Determine the (X, Y) coordinate at the center of the cell enclosing the given text.  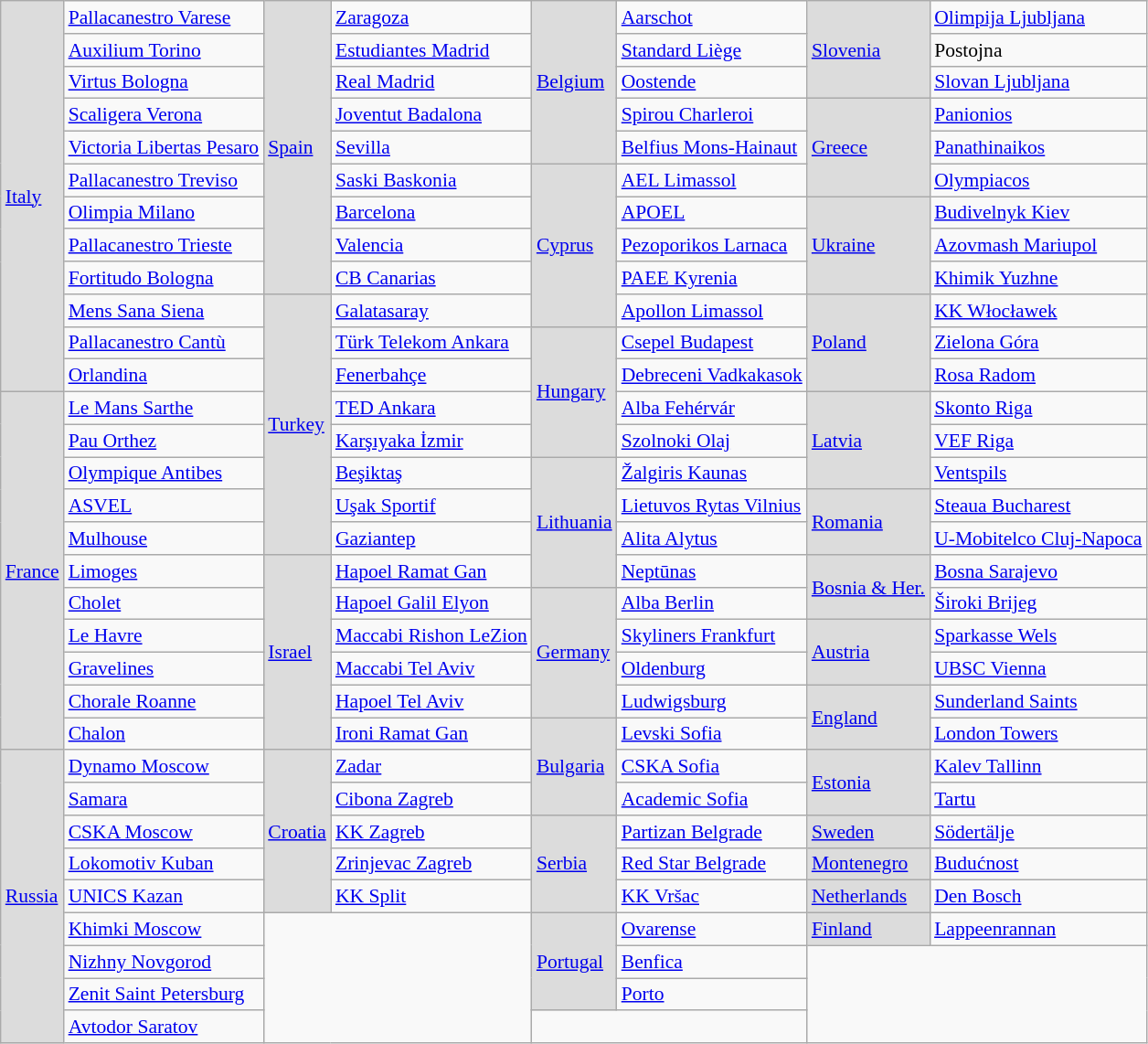
Gravelines (165, 669)
Uşak Sportif (431, 506)
Karşıyaka İzmir (431, 441)
Portugal (574, 962)
Spain (297, 148)
Orlandina (165, 376)
Olimpija Ljubljana (1038, 17)
Dynamo Moscow (165, 767)
Apollon Limassol (712, 311)
Porto (712, 995)
Skonto Riga (1038, 409)
Hapoel Tel Aviv (431, 701)
Maccabi Tel Aviv (431, 669)
Valencia (431, 246)
Partizan Belgrade (712, 832)
Mulhouse (165, 538)
Academic Sofia (712, 799)
Maccabi Rishon LeZion (431, 636)
Ironi Ramat Gan (431, 734)
Sunderland Saints (1038, 701)
KK Split (431, 897)
Ventspils (1038, 474)
Tartu (1038, 799)
Panionios (1038, 115)
Romania (868, 523)
Södertälje (1038, 832)
Lokomotiv Kuban (165, 864)
Joventut Badalona (431, 115)
Hapoel Galil Elyon (431, 603)
Ukraine (868, 245)
Gaziantep (431, 538)
Rosa Radom (1038, 376)
Croatia (297, 832)
Benfica (712, 962)
UNICS Kazan (165, 897)
Slovenia (868, 49)
Sparkasse Wels (1038, 636)
VEF Riga (1038, 441)
Galatasaray (431, 311)
Real Madrid (431, 82)
KK Włocławek (1038, 311)
Saski Baskonia (431, 180)
Lappeenrannan (1038, 930)
Fortitudo Bologna (165, 278)
Netherlands (868, 897)
France (33, 571)
Red Star Belgrade (712, 864)
Latvia (868, 441)
Pezoporikos Larnaca (712, 246)
Nizhny Novgorod (165, 962)
Budivelnyk Kiev (1038, 213)
TED Ankara (431, 409)
Olimpia Milano (165, 213)
Finland (868, 930)
Bosnia & Her. (868, 587)
Levski Sofia (712, 734)
Auxilium Torino (165, 50)
Austria (868, 653)
Pau Orthez (165, 441)
Mens Sana Siena (165, 311)
Standard Liège (712, 50)
Aarschot (712, 17)
Ovarense (712, 930)
Samara (165, 799)
APOEL (712, 213)
Budućnost (1038, 864)
Barcelona (431, 213)
Bulgaria (574, 766)
Pallacanestro Varese (165, 17)
Germany (574, 652)
ASVEL (165, 506)
Csepel Budapest (712, 343)
Sevilla (431, 148)
Limoges (165, 571)
Azovmash Mariupol (1038, 246)
PAEE Kyrenia (712, 278)
UBSC Vienna (1038, 669)
Panathinaikos (1038, 148)
Zenit Saint Petersburg (165, 995)
Cibona Zagreb (431, 799)
Beşiktaş (431, 474)
Le Mans Sarthe (165, 409)
Neptūnas (712, 571)
Pallacanestro Cantù (165, 343)
Chorale Roanne (165, 701)
Hapoel Ramat Gan (431, 571)
Olympiacos (1038, 180)
Alba Berlin (712, 603)
Zaragoza (431, 17)
Zielona Góra (1038, 343)
Zadar (431, 767)
Zrinjevac Zagreb (431, 864)
Kalev Tallinn (1038, 767)
Turkey (297, 424)
Victoria Libertas Pesaro (165, 148)
CSKA Moscow (165, 832)
Cyprus (574, 245)
AEL Limassol (712, 180)
Lietuvos Rytas Vilnius (712, 506)
Poland (868, 344)
KK Vršac (712, 897)
Estonia (868, 783)
Chalon (165, 734)
Virtus Bologna (165, 82)
Olympique Antibes (165, 474)
Montenegro (868, 864)
Žalgiris Kaunas (712, 474)
Pallacanestro Treviso (165, 180)
Khimik Yuzhne (1038, 278)
Debreceni Vadkakasok (712, 376)
Alita Alytus (712, 538)
Scaligera Verona (165, 115)
Khimki Moscow (165, 930)
Szolnoki Olaj (712, 441)
Estudiantes Madrid (431, 50)
Fenerbahçe (431, 376)
London Towers (1038, 734)
Slovan Ljubljana (1038, 82)
Le Havre (165, 636)
Italy (33, 197)
Hungary (574, 391)
Oostende (712, 82)
Lithuania (574, 522)
England (868, 717)
Alba Fehérvár (712, 409)
Skyliners Frankfurt (712, 636)
KK Zagreb (431, 832)
Greece (868, 148)
Steaua Bucharest (1038, 506)
CSKA Sofia (712, 767)
Spirou Charleroi (712, 115)
Türk Telekom Ankara (431, 343)
Pallacanestro Trieste (165, 246)
Postojna (1038, 50)
Israel (297, 653)
Široki Brijeg (1038, 603)
U-Mobitelco Cluj-Napoca (1038, 538)
Bosna Sarajevo (1038, 571)
CB Canarias (431, 278)
Cholet (165, 603)
Russia (33, 898)
Ludwigsburg (712, 701)
Den Bosch (1038, 897)
Sweden (868, 832)
Avtodor Saratov (165, 1028)
Oldenburg (712, 669)
Serbia (574, 865)
Belfius Mons-Hainaut (712, 148)
Belgium (574, 82)
